Locate the cell with the specified text and output its [X, Y] center coordinate. 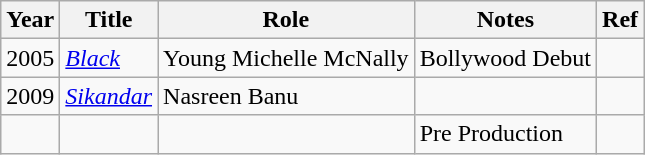
Title [109, 20]
Bollywood Debut [505, 58]
Ref [620, 20]
Role [286, 20]
Nasreen Banu [286, 96]
Sikandar [109, 96]
2009 [30, 96]
Black [109, 58]
Notes [505, 20]
Young Michelle McNally [286, 58]
Year [30, 20]
Pre Production [505, 134]
2005 [30, 58]
